Scan for the cell matching the given text and deliver its [X, Y] coordinate at center. 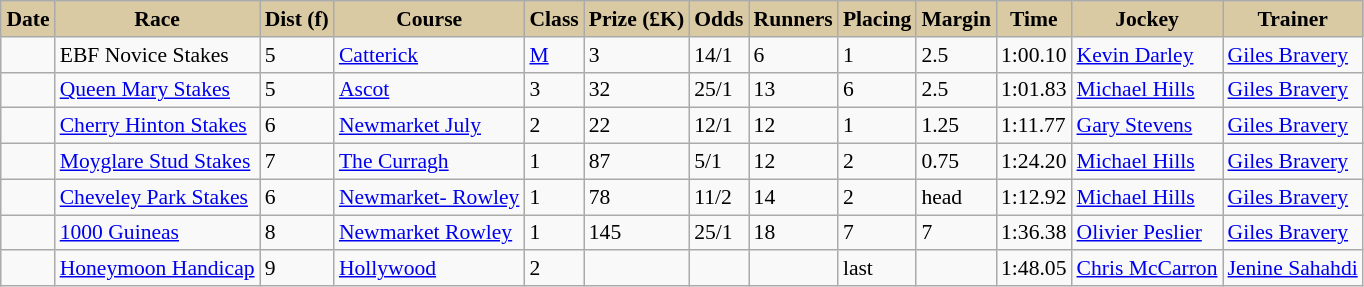
1:11.77 [1034, 126]
22 [636, 126]
Newmarket July [430, 126]
Jockey [1146, 19]
Gary Stevens [1146, 126]
13 [794, 90]
head [956, 197]
145 [636, 233]
Course [430, 19]
Catterick [430, 55]
Date [28, 19]
18 [794, 233]
1:36.38 [1034, 233]
1:24.20 [1034, 162]
1:48.05 [1034, 269]
Cherry Hinton Stakes [158, 126]
Runners [794, 19]
M [554, 55]
32 [636, 90]
Placing [877, 19]
0.75 [956, 162]
Odds [718, 19]
Ascot [430, 90]
1:12.92 [1034, 197]
1000 Guineas [158, 233]
14 [794, 197]
1:01.83 [1034, 90]
5/1 [718, 162]
Race [158, 19]
Trainer [1293, 19]
1.25 [956, 126]
last [877, 269]
Newmarket- Rowley [430, 197]
Time [1034, 19]
Moyglare Stud Stakes [158, 162]
12/1 [718, 126]
Prize (£K) [636, 19]
11/2 [718, 197]
Dist (f) [297, 19]
Kevin Darley [1146, 55]
Jenine Sahahdi [1293, 269]
8 [297, 233]
EBF Novice Stakes [158, 55]
Honeymoon Handicap [158, 269]
Olivier Peslier [1146, 233]
1:00.10 [1034, 55]
Margin [956, 19]
Newmarket Rowley [430, 233]
Class [554, 19]
87 [636, 162]
Cheveley Park Stakes [158, 197]
9 [297, 269]
Hollywood [430, 269]
78 [636, 197]
The Curragh [430, 162]
Queen Mary Stakes [158, 90]
14/1 [718, 55]
Chris McCarron [1146, 269]
